Determine the (x, y) coordinate at the center of the cell enclosing the given text.  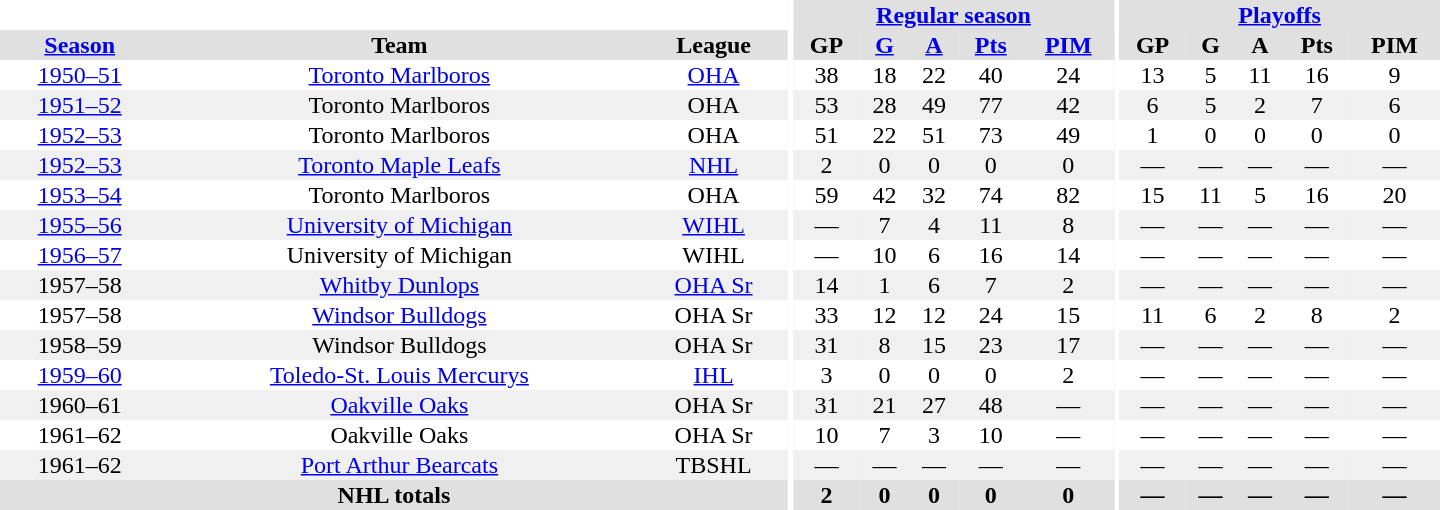
TBSHL (713, 465)
33 (826, 315)
Team (399, 45)
1951–52 (80, 105)
17 (1068, 345)
Toledo-St. Louis Mercurys (399, 375)
28 (884, 105)
1953–54 (80, 195)
23 (991, 345)
1956–57 (80, 255)
League (713, 45)
40 (991, 75)
59 (826, 195)
21 (884, 405)
32 (934, 195)
27 (934, 405)
IHL (713, 375)
9 (1394, 75)
NHL totals (394, 495)
20 (1394, 195)
1950–51 (80, 75)
Port Arthur Bearcats (399, 465)
1955–56 (80, 225)
82 (1068, 195)
18 (884, 75)
74 (991, 195)
4 (934, 225)
48 (991, 405)
1960–61 (80, 405)
Playoffs (1280, 15)
Season (80, 45)
73 (991, 135)
38 (826, 75)
53 (826, 105)
1959–60 (80, 375)
Whitby Dunlops (399, 285)
Toronto Maple Leafs (399, 165)
13 (1152, 75)
Regular season (954, 15)
77 (991, 105)
1958–59 (80, 345)
NHL (713, 165)
